Detect which cell encompasses the target text, then output its [x, y] center coordinate. 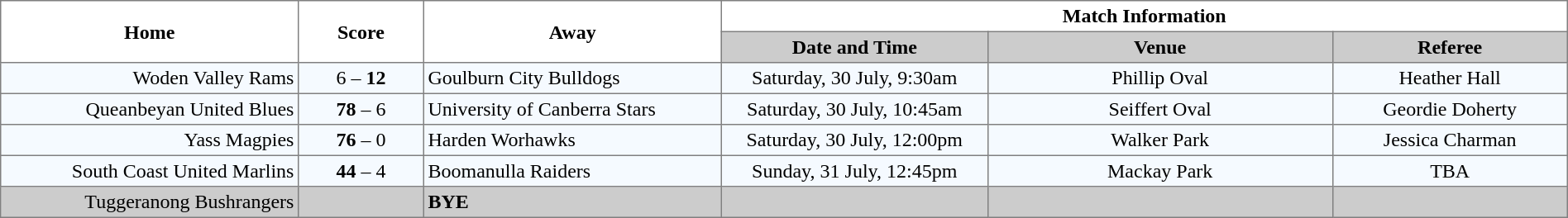
Yass Magpies [150, 140]
Tuggeranong Bushrangers [150, 202]
Boomanulla Raiders [572, 171]
Woden Valley Rams [150, 78]
Saturday, 30 July, 12:00pm [854, 140]
Sunday, 31 July, 12:45pm [854, 171]
Phillip Oval [1159, 78]
South Coast United Marlins [150, 171]
Date and Time [854, 47]
BYE [572, 202]
Mackay Park [1159, 171]
Queanbeyan United Blues [150, 109]
University of Canberra Stars [572, 109]
Seiffert Oval [1159, 109]
44 – 4 [361, 171]
Geordie Doherty [1450, 109]
Harden Worhawks [572, 140]
Match Information [1145, 17]
Home [150, 31]
TBA [1450, 171]
Walker Park [1159, 140]
6 – 12 [361, 78]
Jessica Charman [1450, 140]
Score [361, 31]
Away [572, 31]
Saturday, 30 July, 9:30am [854, 78]
Goulburn City Bulldogs [572, 78]
Venue [1159, 47]
Heather Hall [1450, 78]
Referee [1450, 47]
76 – 0 [361, 140]
78 – 6 [361, 109]
Saturday, 30 July, 10:45am [854, 109]
